Return the [x, y] coordinate for the center point of the cell that contains the specified text.  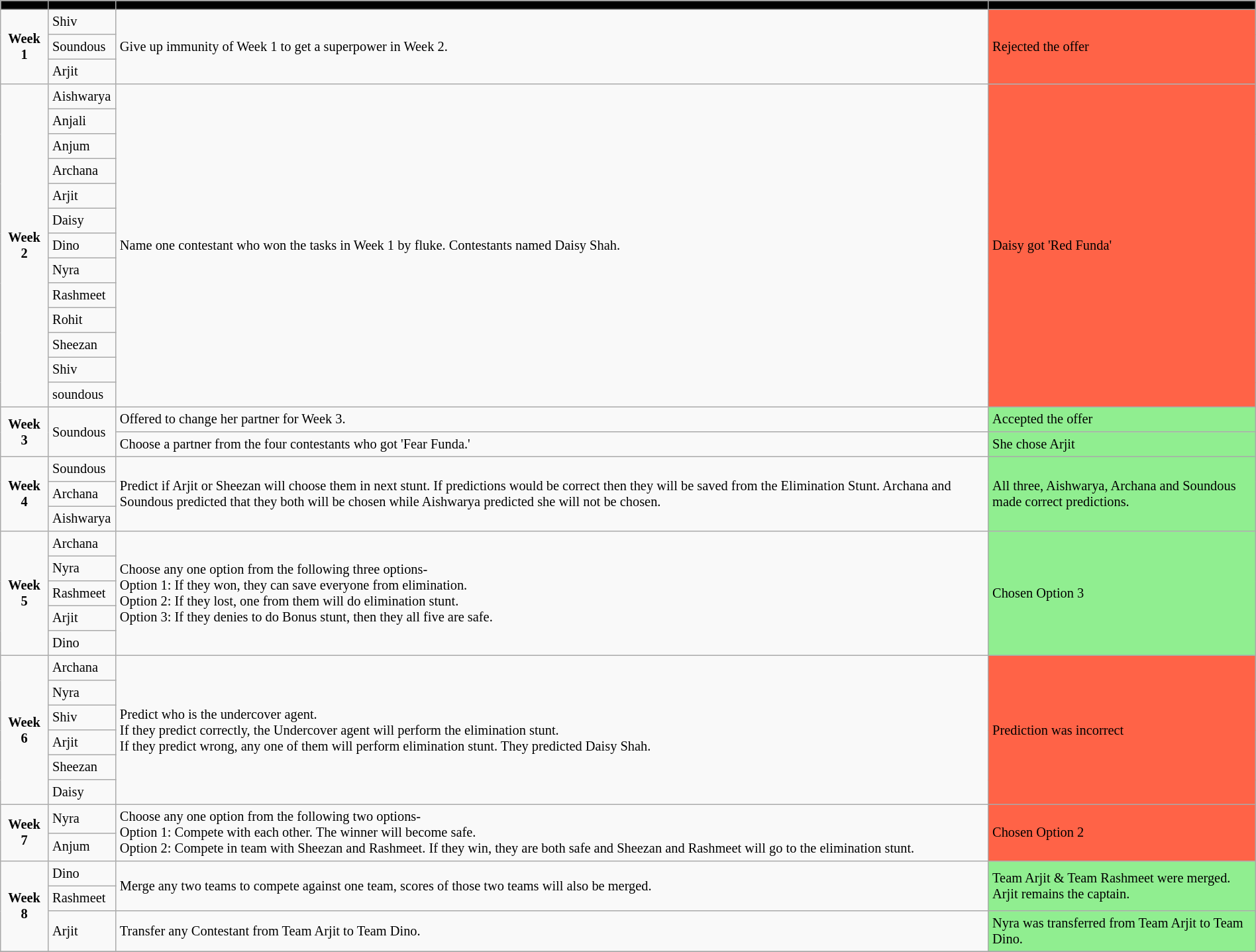
Week 2 [25, 245]
Merge any two teams to compete against one team, scores of those two teams will also be merged. [551, 885]
Rejected the offer [1122, 46]
Daisy got 'Red Funda' [1122, 245]
Chosen Option 2 [1122, 833]
All three, Aishwarya, Archana and Soundous made correct predictions. [1122, 494]
Week 5 [25, 593]
Prediction was incorrect [1122, 730]
Offered to change her partner for Week 3. [551, 419]
Week 6 [25, 730]
Week 4 [25, 494]
Week 7 [25, 833]
Choose a partner from the four contestants who got 'Fear Funda.' [551, 444]
Chosen Option 3 [1122, 593]
Name one contestant who won the tasks in Week 1 by fluke. Contestants named Daisy Shah. [551, 245]
Week 3 [25, 432]
Team Arjit & Team Rashmeet were merged. Arjit remains the captain. [1122, 885]
Accepted the offer [1122, 419]
She chose Arjit [1122, 444]
Transfer any Contestant from Team Arjit to Team Dino. [551, 931]
Nyra was transferred from Team Arjit to Team Dino. [1122, 931]
Anjali [81, 121]
soundous [81, 394]
Week 8 [25, 906]
Give up immunity of Week 1 to get a superpower in Week 2. [551, 46]
Rohit [81, 320]
Week 1 [25, 46]
